Find where the given text appears and provide that cell's center as [x, y] coordinate. 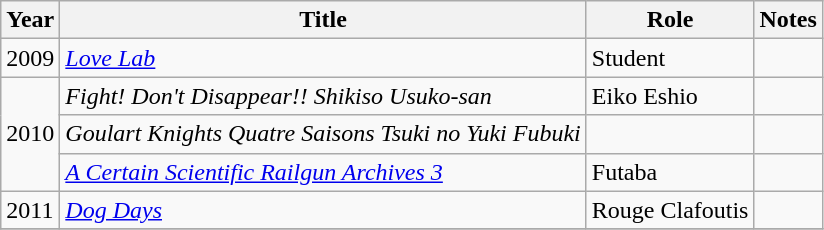
A Certain Scientific Railgun Archives 3 [323, 172]
Fight! Don't Disappear!! Shikiso Usuko-san [323, 96]
Year [30, 20]
Futaba [670, 172]
Role [670, 20]
Student [670, 58]
2011 [30, 210]
Dog Days [323, 210]
2009 [30, 58]
Title [323, 20]
2010 [30, 134]
Notes [788, 20]
Goulart Knights Quatre Saisons Tsuki no Yuki Fubuki [323, 134]
Love Lab [323, 58]
Rouge Clafoutis [670, 210]
Eiko Eshio [670, 96]
